Find where the given text appears and provide that cell's center as (X, Y) coordinate. 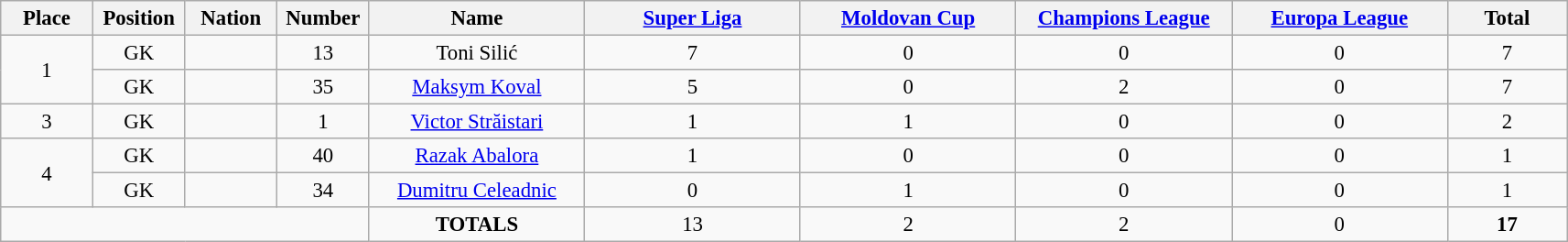
17 (1507, 225)
Toni Silić (477, 53)
Victor Străistari (477, 122)
Dumitru Celeadnic (477, 191)
TOTALS (477, 225)
Europa League (1340, 18)
Nation (231, 18)
Moldovan Cup (908, 18)
Position (139, 18)
Name (477, 18)
Super Liga (693, 18)
4 (48, 172)
34 (324, 191)
Maksym Koval (477, 87)
Total (1507, 18)
Champions League (1124, 18)
5 (693, 87)
35 (324, 87)
Razak Abalora (477, 156)
3 (48, 122)
Number (324, 18)
40 (324, 156)
Place (48, 18)
